Determine the [X, Y] coordinate at the center of the cell enclosing the given text.  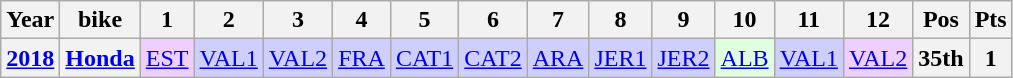
FRA [362, 58]
Pos [941, 20]
9 [684, 20]
11 [808, 20]
ALB [744, 58]
7 [558, 20]
6 [493, 20]
bike [100, 20]
4 [362, 20]
JER2 [684, 58]
Pts [990, 20]
2 [228, 20]
EST [167, 58]
5 [424, 20]
Year [30, 20]
8 [620, 20]
35th [941, 58]
10 [744, 20]
2018 [30, 58]
3 [298, 20]
12 [878, 20]
CAT2 [493, 58]
CAT1 [424, 58]
ARA [558, 58]
JER1 [620, 58]
Honda [100, 58]
